Detect which cell encompasses the target text, then output its (x, y) center coordinate. 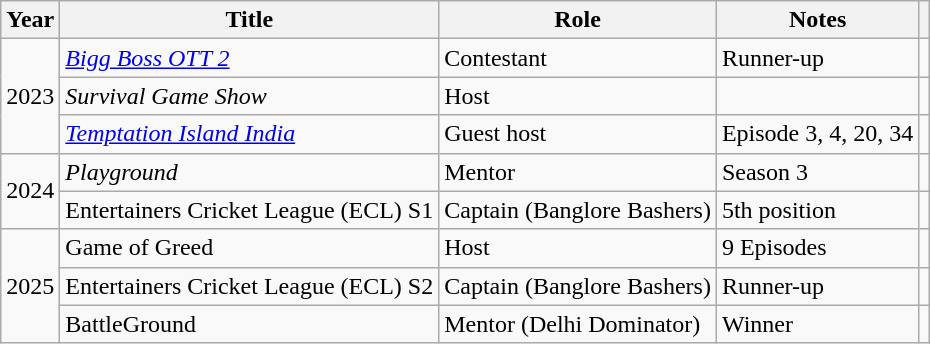
Guest host (578, 134)
Winner (817, 324)
Title (250, 20)
2023 (30, 96)
Notes (817, 20)
Episode 3, 4, 20, 34 (817, 134)
9 Episodes (817, 248)
Bigg Boss OTT 2 (250, 58)
Mentor (578, 172)
Season 3 (817, 172)
2025 (30, 286)
Entertainers Cricket League (ECL) S1 (250, 210)
Year (30, 20)
Mentor (Delhi Dominator) (578, 324)
Playground (250, 172)
BattleGround (250, 324)
2024 (30, 191)
Game of Greed (250, 248)
Temptation Island India (250, 134)
Survival Game Show (250, 96)
Entertainers Cricket League (ECL) S2 (250, 286)
Role (578, 20)
5th position (817, 210)
Contestant (578, 58)
